Detect which cell encompasses the target text, then output its (X, Y) center coordinate. 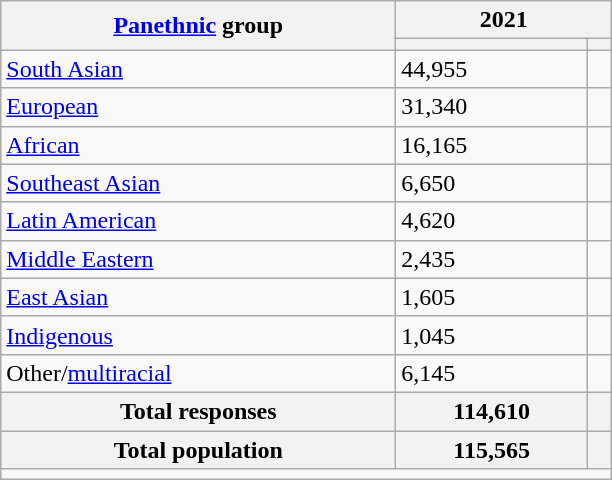
Total responses (198, 411)
Indigenous (198, 335)
31,340 (492, 107)
East Asian (198, 297)
Latin American (198, 221)
Total population (198, 449)
European (198, 107)
Other/multiracial (198, 373)
2,435 (492, 259)
African (198, 145)
Panethnic group (198, 26)
South Asian (198, 69)
114,610 (492, 411)
6,145 (492, 373)
4,620 (492, 221)
Southeast Asian (198, 183)
2021 (504, 20)
16,165 (492, 145)
1,605 (492, 297)
1,045 (492, 335)
Middle Eastern (198, 259)
6,650 (492, 183)
44,955 (492, 69)
115,565 (492, 449)
